Capture the cell that displays the provided text and extract its (x, y) central coordinate. 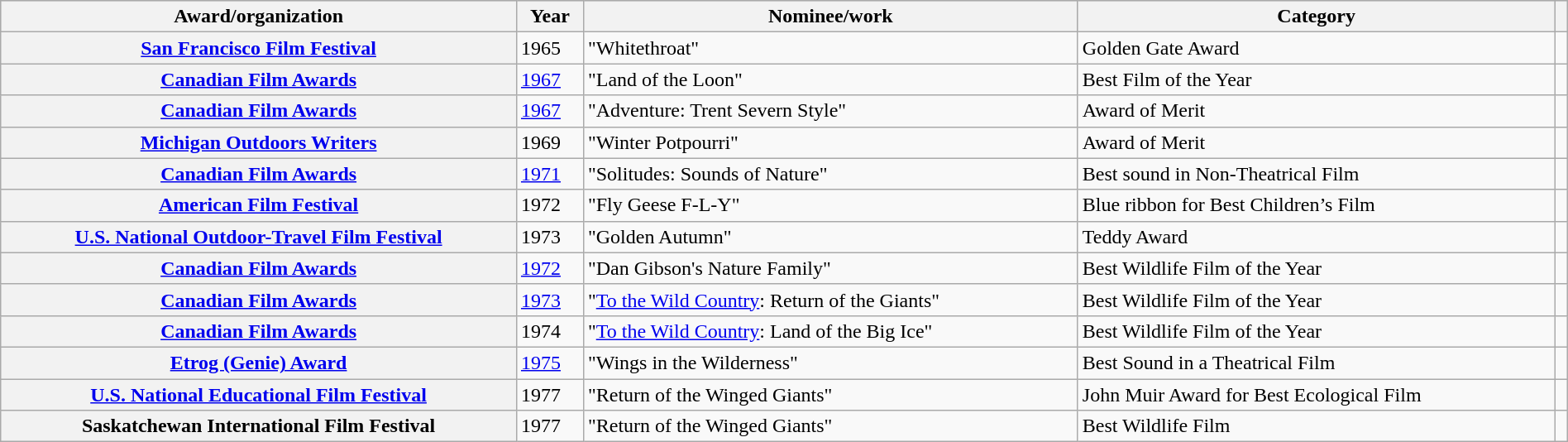
Teddy Award (1317, 237)
Blue ribbon for Best Children’s Film (1317, 205)
"Winter Potpourri" (830, 142)
Best sound in Non-Theatrical Film (1317, 174)
1969 (549, 142)
1974 (549, 331)
Best Film of the Year (1317, 79)
"Adventure: Trent Severn Style" (830, 111)
Michigan Outdoors Writers (259, 142)
"Wings in the Wilderness" (830, 363)
Best Sound in a Theatrical Film (1317, 363)
U.S. National Outdoor-Travel Film Festival (259, 237)
"Whitethroat" (830, 48)
"Golden Autumn" (830, 237)
Best Wildlife Film (1317, 426)
Category (1317, 17)
Award/organization (259, 17)
1975 (549, 363)
1971 (549, 174)
American Film Festival (259, 205)
"Solitudes: Sounds of Nature" (830, 174)
John Muir Award for Best Ecological Film (1317, 395)
1965 (549, 48)
Year (549, 17)
Nominee/work (830, 17)
Golden Gate Award (1317, 48)
Saskatchewan International Film Festival (259, 426)
U.S. National Educational Film Festival (259, 395)
"Land of the Loon" (830, 79)
"Dan Gibson's Nature Family" (830, 268)
Etrog (Genie) Award (259, 363)
"To the Wild Country: Land of the Big Ice" (830, 331)
San Francisco Film Festival (259, 48)
"Fly Geese F-L-Y" (830, 205)
"To the Wild Country: Return of the Giants" (830, 300)
